For the text-containing cell, return its midpoint in (X, Y) coordinate format. 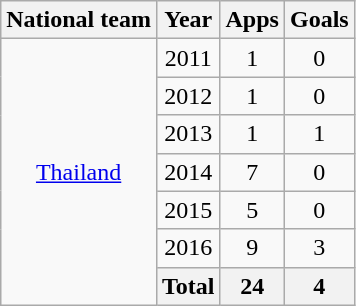
4 (319, 286)
Year (188, 20)
Apps (252, 20)
7 (252, 172)
2014 (188, 172)
24 (252, 286)
3 (319, 248)
Goals (319, 20)
2016 (188, 248)
Thailand (79, 172)
5 (252, 210)
Total (188, 286)
2012 (188, 96)
National team (79, 20)
2015 (188, 210)
2013 (188, 134)
9 (252, 248)
2011 (188, 58)
